Locate the cell with the specified text and output its [X, Y] center coordinate. 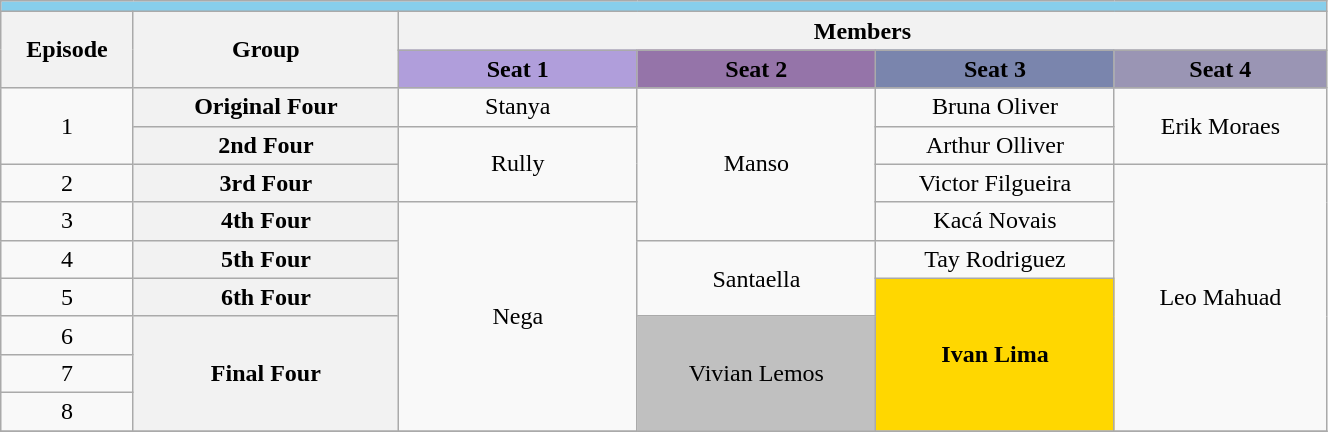
4th Four [266, 221]
4 [68, 259]
8 [68, 411]
Bruna Oliver [996, 107]
Arthur Olliver [996, 145]
Erik Moraes [1220, 126]
Group [266, 50]
3rd Four [266, 183]
Final Four [266, 373]
Manso [756, 164]
5 [68, 297]
Seat 1 [518, 69]
Stanya [518, 107]
3 [68, 221]
Tay Rodriguez [996, 259]
Victor Filgueira [996, 183]
Nega [518, 316]
Members [862, 31]
Seat 2 [756, 69]
Santaella [756, 278]
5th Four [266, 259]
1 [68, 126]
Leo Mahuad [1220, 297]
Kacá Novais [996, 221]
Rully [518, 164]
7 [68, 373]
2nd Four [266, 145]
6 [68, 335]
Original Four [266, 107]
Seat 4 [1220, 69]
Seat 3 [996, 69]
6th Four [266, 297]
Vivian Lemos [756, 373]
Episode [68, 50]
2 [68, 183]
Ivan Lima [996, 354]
